From the cell containing the given text, extract its center point as (x, y) coordinate. 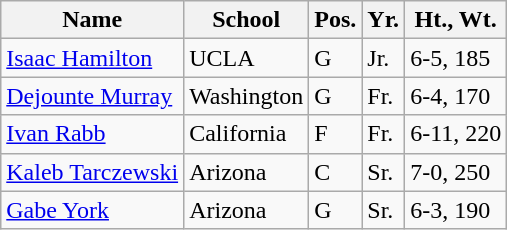
School (246, 20)
7-0, 250 (456, 172)
Jr. (384, 58)
F (336, 134)
UCLA (246, 58)
6-11, 220 (456, 134)
Pos. (336, 20)
Dejounte Murray (92, 96)
C (336, 172)
Name (92, 20)
6-4, 170 (456, 96)
Kaleb Tarczewski (92, 172)
Gabe York (92, 210)
Washington (246, 96)
Ivan Rabb (92, 134)
California (246, 134)
6-5, 185 (456, 58)
6-3, 190 (456, 210)
Ht., Wt. (456, 20)
Isaac Hamilton (92, 58)
Yr. (384, 20)
